Find where the given text appears and provide that cell's center as [X, Y] coordinate. 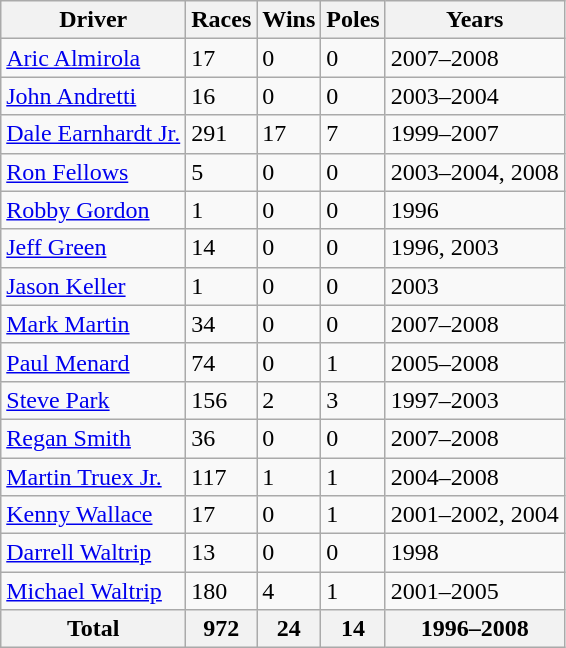
1998 [474, 553]
Years [474, 20]
4 [289, 591]
1996, 2003 [474, 248]
1999–2007 [474, 134]
1996 [474, 210]
Paul Menard [94, 362]
1997–2003 [474, 400]
1996–2008 [474, 629]
156 [222, 400]
Martin Truex Jr. [94, 477]
2001–2002, 2004 [474, 515]
Jason Keller [94, 286]
2005–2008 [474, 362]
Poles [353, 20]
291 [222, 134]
2003 [474, 286]
Wins [289, 20]
Ron Fellows [94, 172]
34 [222, 324]
2004–2008 [474, 477]
117 [222, 477]
180 [222, 591]
36 [222, 438]
Regan Smith [94, 438]
Steve Park [94, 400]
2003–2004, 2008 [474, 172]
Kenny Wallace [94, 515]
2003–2004 [474, 96]
Total [94, 629]
Jeff Green [94, 248]
5 [222, 172]
74 [222, 362]
John Andretti [94, 96]
Mark Martin [94, 324]
Darrell Waltrip [94, 553]
972 [222, 629]
2001–2005 [474, 591]
16 [222, 96]
7 [353, 134]
13 [222, 553]
2 [289, 400]
Races [222, 20]
Michael Waltrip [94, 591]
Robby Gordon [94, 210]
Aric Almirola [94, 58]
3 [353, 400]
Driver [94, 20]
24 [289, 629]
Dale Earnhardt Jr. [94, 134]
